Scan for the cell matching the given text and deliver its (x, y) coordinate at center. 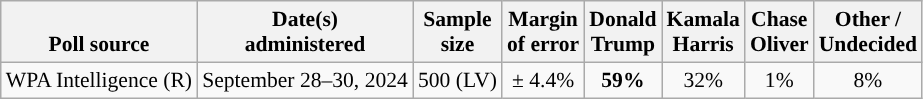
± 4.4% (543, 80)
32% (704, 80)
Poll source (99, 32)
Other /Undecided (868, 32)
500 (LV) (458, 80)
WPA Intelligence (R) (99, 80)
Marginof error (543, 32)
Donald Trump (622, 32)
Samplesize (458, 32)
8% (868, 80)
1% (780, 80)
KamalaHarris (704, 32)
ChaseOliver (780, 32)
September 28–30, 2024 (305, 80)
59% (622, 80)
Date(s)administered (305, 32)
